Detect which cell encompasses the target text, then output its [x, y] center coordinate. 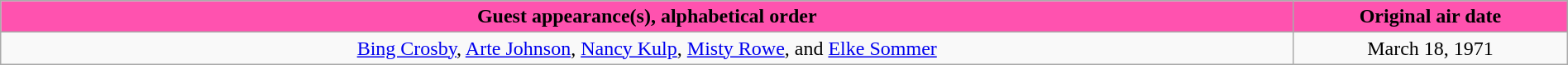
Guest appearance(s), alphabetical order [647, 17]
Original air date [1431, 17]
Bing Crosby, Arte Johnson, Nancy Kulp, Misty Rowe, and Elke Sommer [647, 48]
March 18, 1971 [1431, 48]
